Pinpoint the cell where the given text exists, returning its [x, y] midpoint coordinate. 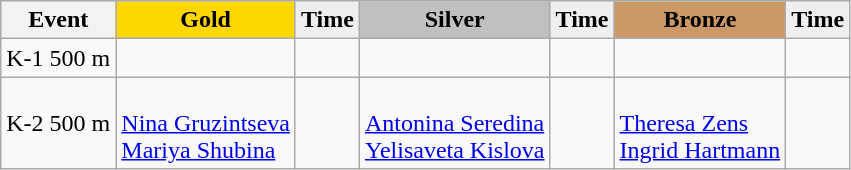
Theresa ZensIngrid Hartmann [700, 123]
Bronze [700, 20]
K-2 500 m [58, 123]
Silver [454, 20]
K-1 500 m [58, 58]
Gold [206, 20]
Nina GruzintsevaMariya Shubina [206, 123]
Event [58, 20]
Antonina SeredinaYelisaveta Kislova [454, 123]
